Capture the cell that displays the provided text and extract its [X, Y] central coordinate. 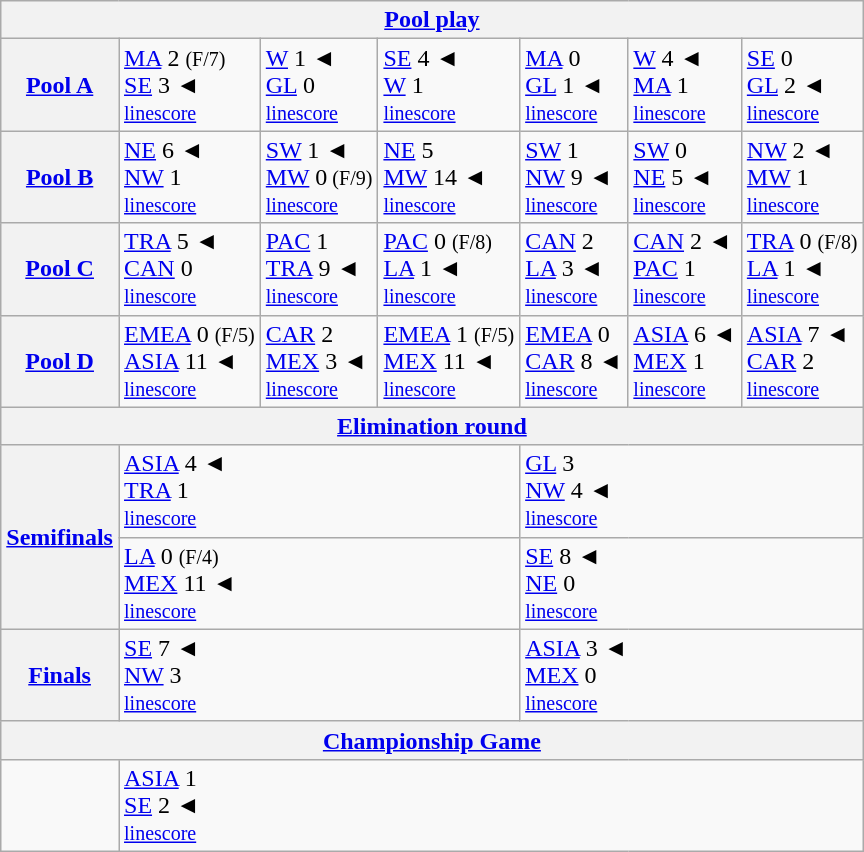
NE 5 MW 14 ◄ linescore [449, 177]
CAN 2 ◄ PAC 1 linescore [685, 269]
ASIA 1 SE 2 ◄linescore [490, 805]
Pool A [60, 85]
MA 2 (F/7) SE 3 ◄ linescore [189, 85]
Pool C [60, 269]
ASIA 3 ◄ MEX 0 linescore [692, 675]
GL 3 NW 4 ◄ linescore [692, 491]
SE 7 ◄ NW 3 linescore [318, 675]
NE 6 ◄ NW 1 linescore [189, 177]
EMEA 0 CAR 8 ◄ linescore [574, 361]
Championship Game [432, 740]
Pool B [60, 177]
EMEA 1 (F/5) MEX 11 ◄ linescore [449, 361]
SW 1 NW 9 ◄ linescore [574, 177]
SW 1 ◄ MW 0 (F/9) linescore [319, 177]
PAC 0 (F/8) LA 1 ◄ linescore [449, 269]
W 4 ◄ MA 1 linescore [685, 85]
TRA 5 ◄ CAN 0 linescore [189, 269]
ASIA 6 ◄ MEX 1 linescore [685, 361]
W 1 ◄ GL 0 linescore [319, 85]
LA 0 (F/4) MEX 11 ◄ linescore [318, 583]
Pool D [60, 361]
Pool play [432, 20]
Semifinals [60, 537]
CAN 2 LA 3 ◄ linescore [574, 269]
PAC 1 TRA 9 ◄ linescore [319, 269]
Elimination round [432, 426]
MA 0 GL 1 ◄ linescore [574, 85]
SE 8 ◄ NE 0 linescore [692, 583]
TRA 0 (F/8) LA 1 ◄ linescore [802, 269]
Finals [60, 675]
ASIA 4 ◄ TRA 1 linescore [318, 491]
NW 2 ◄ MW 1 linescore [802, 177]
SE 0 GL 2 ◄ linescore [802, 85]
EMEA 0 (F/5) ASIA 11 ◄ linescore [189, 361]
ASIA 7 ◄ CAR 2 linescore [802, 361]
SW 0 NE 5 ◄ linescore [685, 177]
SE 4 ◄ W 1 linescore [449, 85]
CAR 2 MEX 3 ◄ linescore [319, 361]
